Scan for the cell matching the given text and deliver its (x, y) coordinate at center. 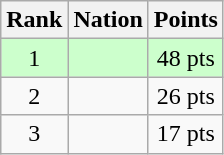
Nation (108, 20)
1 (34, 58)
Points (186, 20)
26 pts (186, 96)
17 pts (186, 134)
2 (34, 96)
48 pts (186, 58)
3 (34, 134)
Rank (34, 20)
